Identify which cell holds the provided text, then report its [X, Y] central coordinate. 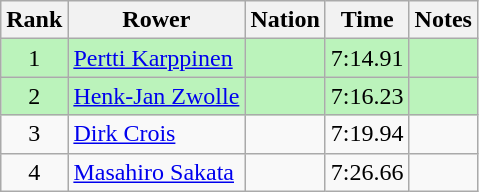
7:14.91 [367, 58]
7:26.66 [367, 172]
Rower [156, 20]
7:19.94 [367, 134]
Rank [34, 20]
Notes [443, 20]
7:16.23 [367, 96]
Dirk Crois [156, 134]
Time [367, 20]
Nation [285, 20]
4 [34, 172]
Masahiro Sakata [156, 172]
2 [34, 96]
Henk-Jan Zwolle [156, 96]
3 [34, 134]
Pertti Karppinen [156, 58]
1 [34, 58]
